Capture the cell that displays the provided text and extract its (x, y) central coordinate. 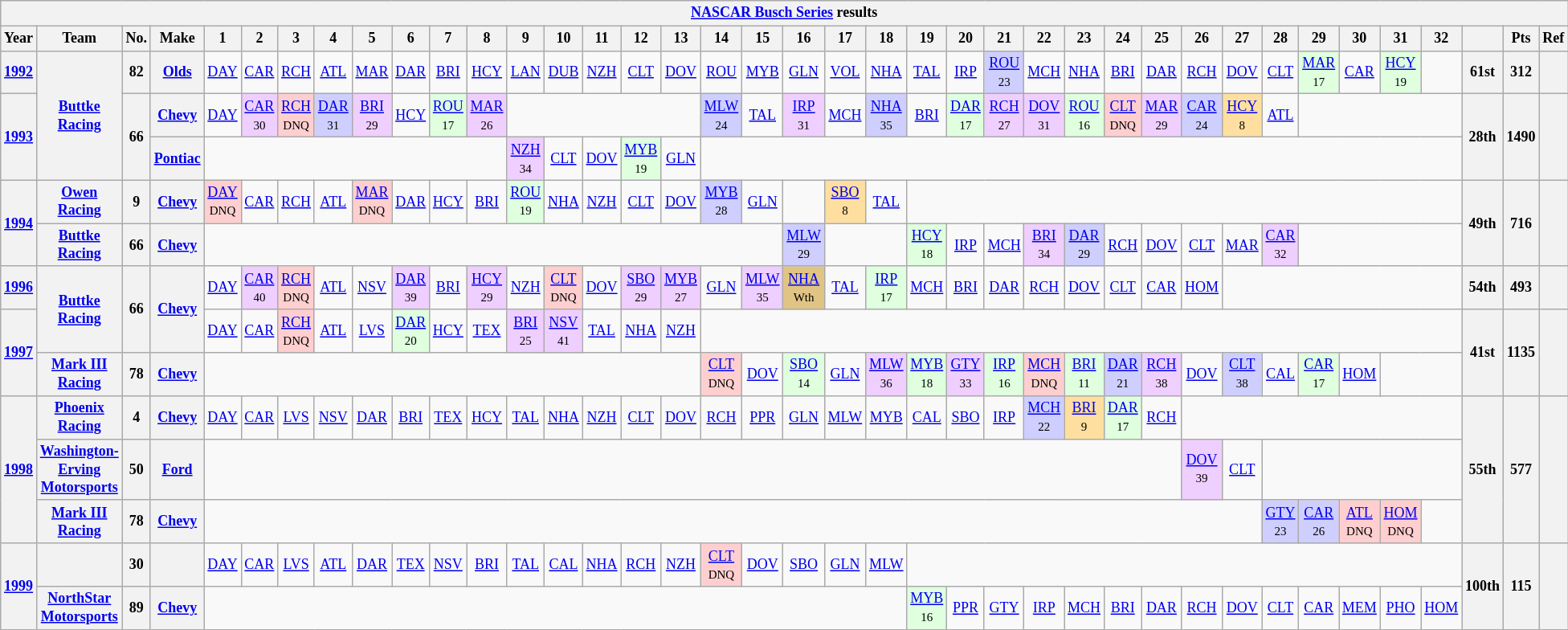
HOMDNQ (1401, 522)
716 (1521, 223)
DOV31 (1044, 116)
49th (1483, 223)
493 (1521, 288)
ROU19 (525, 202)
MYB16 (927, 608)
27 (1242, 39)
IRP16 (1004, 374)
115 (1521, 587)
55th (1483, 469)
HCY29 (487, 288)
NHA35 (887, 116)
5 (372, 39)
1135 (1521, 352)
GTY33 (966, 374)
1993 (19, 137)
DUB (564, 72)
19 (927, 39)
MCH22 (1044, 417)
61st (1483, 72)
23 (1084, 39)
MYB28 (721, 202)
1998 (19, 469)
100th (1483, 587)
MEM (1359, 608)
Make (177, 39)
1996 (19, 288)
29 (1319, 39)
IRP31 (803, 116)
BRI11 (1084, 374)
MYB18 (927, 374)
1490 (1521, 137)
SBO14 (803, 374)
MYB27 (681, 288)
1999 (19, 587)
24 (1123, 39)
BRI25 (525, 331)
1992 (19, 72)
Washington-Erving Motorsports (79, 469)
17 (845, 39)
10 (564, 39)
1994 (19, 223)
NASCAR Busch Series results (784, 13)
NZH34 (525, 158)
28 (1280, 39)
Ford (177, 469)
14 (721, 39)
CAR30 (259, 116)
DAR29 (1084, 245)
MLW29 (803, 245)
MAR17 (1319, 72)
MAR26 (487, 116)
Pts (1521, 39)
DAR21 (1123, 374)
IRP17 (887, 288)
NSV41 (564, 331)
GTY23 (1280, 522)
No. (137, 39)
Year (19, 39)
ROU17 (448, 116)
1 (223, 39)
16 (803, 39)
20 (966, 39)
CAR32 (1280, 245)
312 (1521, 72)
RCH27 (1004, 116)
6 (411, 39)
LAN (525, 72)
SBO29 (641, 288)
ROU16 (1084, 116)
MLW35 (763, 288)
DAYDNQ (223, 202)
MCHDNQ (1044, 374)
28th (1483, 137)
MLW24 (721, 116)
CAR40 (259, 288)
CAR17 (1319, 374)
ROU (721, 72)
82 (137, 72)
HCY8 (1242, 116)
CLT38 (1242, 374)
Olds (177, 72)
SBO8 (845, 202)
DOV39 (1202, 469)
18 (887, 39)
13 (681, 39)
ATLDNQ (1359, 522)
31 (1401, 39)
MLW36 (887, 374)
Team (79, 39)
NorthStar Motorsports (79, 608)
MYB19 (641, 158)
BRI29 (372, 116)
VOL (845, 72)
Ref (1554, 39)
HCY19 (1401, 72)
1997 (19, 352)
41st (1483, 352)
NHAWth (803, 288)
25 (1162, 39)
BRI9 (1084, 417)
8 (487, 39)
32 (1441, 39)
PHO (1401, 608)
50 (137, 469)
RCH38 (1162, 374)
89 (137, 608)
Phoenix Racing (79, 417)
7 (448, 39)
DAR39 (411, 288)
11 (602, 39)
DAR20 (411, 331)
12 (641, 39)
26 (1202, 39)
CAR26 (1319, 522)
577 (1521, 469)
2 (259, 39)
22 (1044, 39)
DAR31 (333, 116)
21 (1004, 39)
54th (1483, 288)
MAR29 (1162, 116)
CAR24 (1202, 116)
15 (763, 39)
Pontiac (177, 158)
3 (296, 39)
MARDNQ (372, 202)
ROU23 (1004, 72)
BRI34 (1044, 245)
HCY18 (927, 245)
GTY (1004, 608)
Owen Racing (79, 202)
